Provide the (X, Y) coordinate of the cell's center where the given text is located.  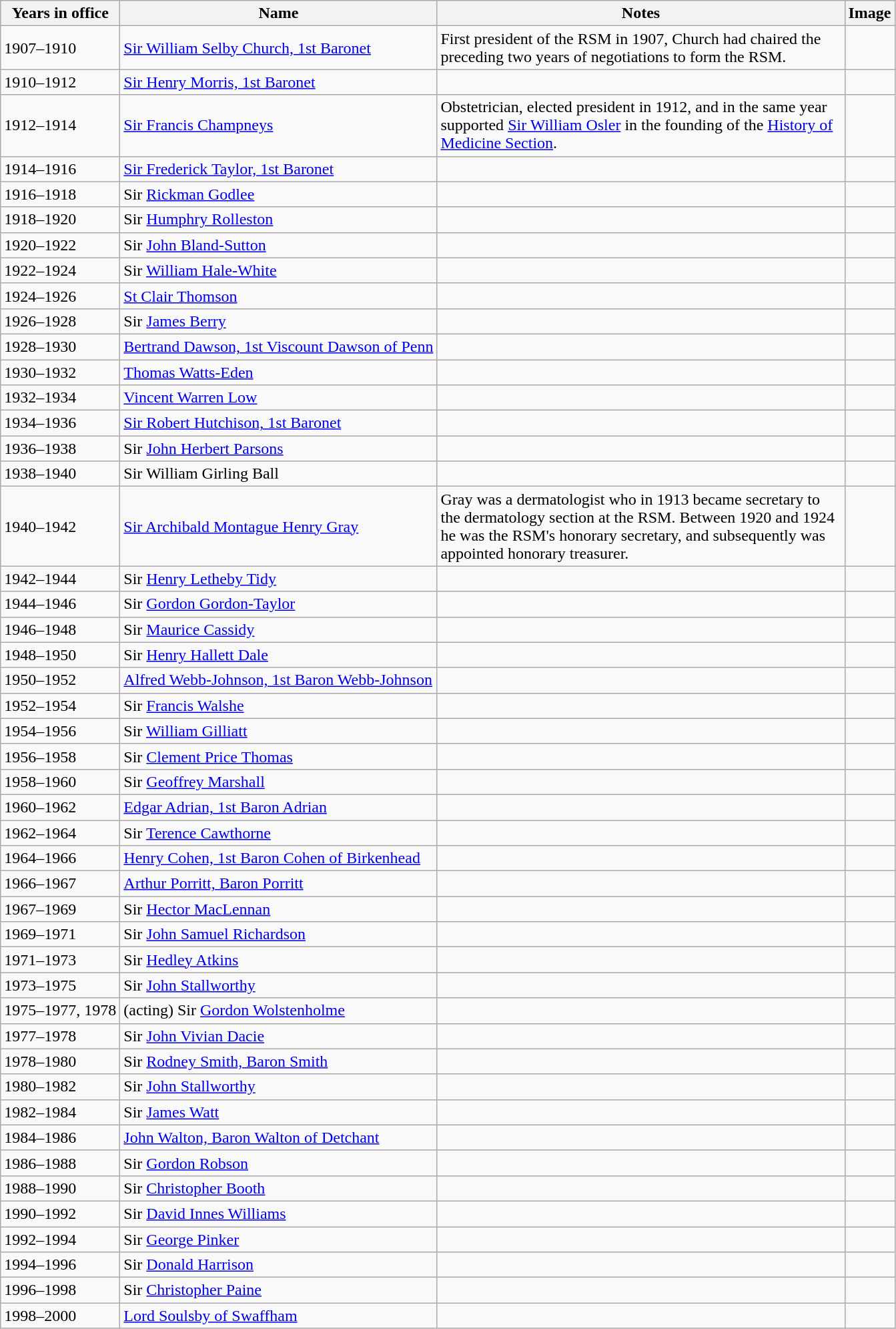
1984–1986 (60, 1137)
Sir Humphry Rolleston (279, 220)
Sir Donald Harrison (279, 1265)
Lord Soulsby of Swaffham (279, 1316)
Sir William Girling Ball (279, 474)
Name (279, 13)
1944–1946 (60, 604)
1971–1973 (60, 960)
Sir Henry Hallett Dale (279, 655)
1950–1952 (60, 680)
Bertrand Dawson, 1st Viscount Dawson of Penn (279, 346)
1956–1958 (60, 756)
1988–1990 (60, 1188)
1912–1914 (60, 125)
1964–1966 (60, 858)
1960–1962 (60, 807)
1918–1920 (60, 220)
1996–1998 (60, 1290)
1967–1969 (60, 909)
Sir Gordon Gordon-Taylor (279, 604)
1916–1918 (60, 194)
1973–1975 (60, 985)
Sir Rodney Smith, Baron Smith (279, 1061)
1992–1994 (60, 1240)
1928–1930 (60, 346)
1946–1948 (60, 629)
1910–1912 (60, 82)
1980–1982 (60, 1087)
Sir Henry Letheby Tidy (279, 579)
1924–1926 (60, 296)
1952–1954 (60, 706)
1982–1984 (60, 1112)
Sir James Watt (279, 1112)
1977–1978 (60, 1036)
1922–1924 (60, 270)
First president of the RSM in 1907, Church had chaired the preceding two years of negotiations to form the RSM. (640, 48)
Sir Christopher Booth (279, 1188)
Edgar Adrian, 1st Baron Adrian (279, 807)
1938–1940 (60, 474)
Sir Henry Morris, 1st Baronet (279, 82)
1958–1960 (60, 782)
Sir William Hale-White (279, 270)
Sir Hedley Atkins (279, 960)
Obstetrician, elected president in 1912, and in the same year supported Sir William Osler in the founding of the History of Medicine Section. (640, 125)
1969–1971 (60, 935)
1954–1956 (60, 731)
St Clair Thomson (279, 296)
1940–1942 (60, 526)
1986–1988 (60, 1163)
Vincent Warren Low (279, 398)
1966–1967 (60, 884)
1990–1992 (60, 1214)
Sir James Berry (279, 321)
Sir Francis Walshe (279, 706)
1907–1910 (60, 48)
Sir Rickman Godlee (279, 194)
Sir Francis Champneys (279, 125)
Sir Christopher Paine (279, 1290)
1994–1996 (60, 1265)
Sir Gordon Robson (279, 1163)
Sir Maurice Cassidy (279, 629)
Sir Archibald Montague Henry Gray (279, 526)
John Walton, Baron Walton of Detchant (279, 1137)
1926–1928 (60, 321)
Image (870, 13)
1962–1964 (60, 832)
Arthur Porritt, Baron Porritt (279, 884)
Sir John Herbert Parsons (279, 449)
Sir Frederick Taylor, 1st Baronet (279, 169)
Years in office (60, 13)
1932–1934 (60, 398)
1998–2000 (60, 1316)
Alfred Webb-Johnson, 1st Baron Webb-Johnson (279, 680)
Sir David Innes Williams (279, 1214)
Sir Robert Hutchison, 1st Baronet (279, 423)
Sir William Gilliatt (279, 731)
1920–1922 (60, 245)
Sir Terence Cawthorne (279, 832)
1978–1980 (60, 1061)
Sir William Selby Church, 1st Baronet (279, 48)
Notes (640, 13)
1975–1977, 1978 (60, 1011)
Sir George Pinker (279, 1240)
Sir Clement Price Thomas (279, 756)
Sir Geoffrey Marshall (279, 782)
1934–1936 (60, 423)
Henry Cohen, 1st Baron Cohen of Birkenhead (279, 858)
(acting) Sir Gordon Wolstenholme (279, 1011)
1948–1950 (60, 655)
1942–1944 (60, 579)
Thomas Watts-Eden (279, 372)
1914–1916 (60, 169)
Sir John Samuel Richardson (279, 935)
1936–1938 (60, 449)
1930–1932 (60, 372)
Sir Hector MacLennan (279, 909)
Sir John Bland-Sutton (279, 245)
Sir John Vivian Dacie (279, 1036)
